Return (x, y) of the center of cell containing provided text 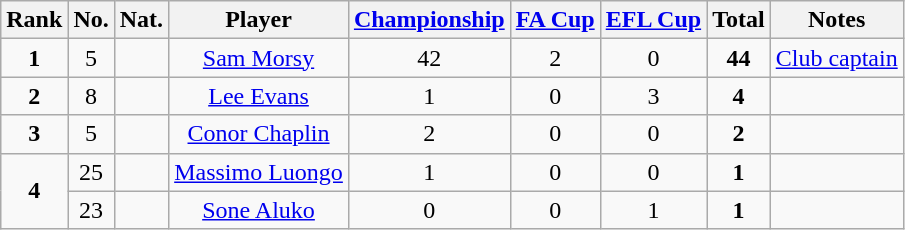
Championship (429, 20)
44 (739, 58)
8 (91, 96)
23 (91, 210)
EFL Cup (653, 20)
Lee Evans (259, 96)
42 (429, 58)
Club captain (836, 58)
Rank (34, 20)
Total (739, 20)
Notes (836, 20)
No. (91, 20)
Conor Chaplin (259, 134)
FA Cup (555, 20)
Sam Morsy (259, 58)
Nat. (141, 20)
Player (259, 20)
25 (91, 172)
Massimo Luongo (259, 172)
Sone Aluko (259, 210)
